Scan for the cell matching the given text and deliver its (x, y) coordinate at center. 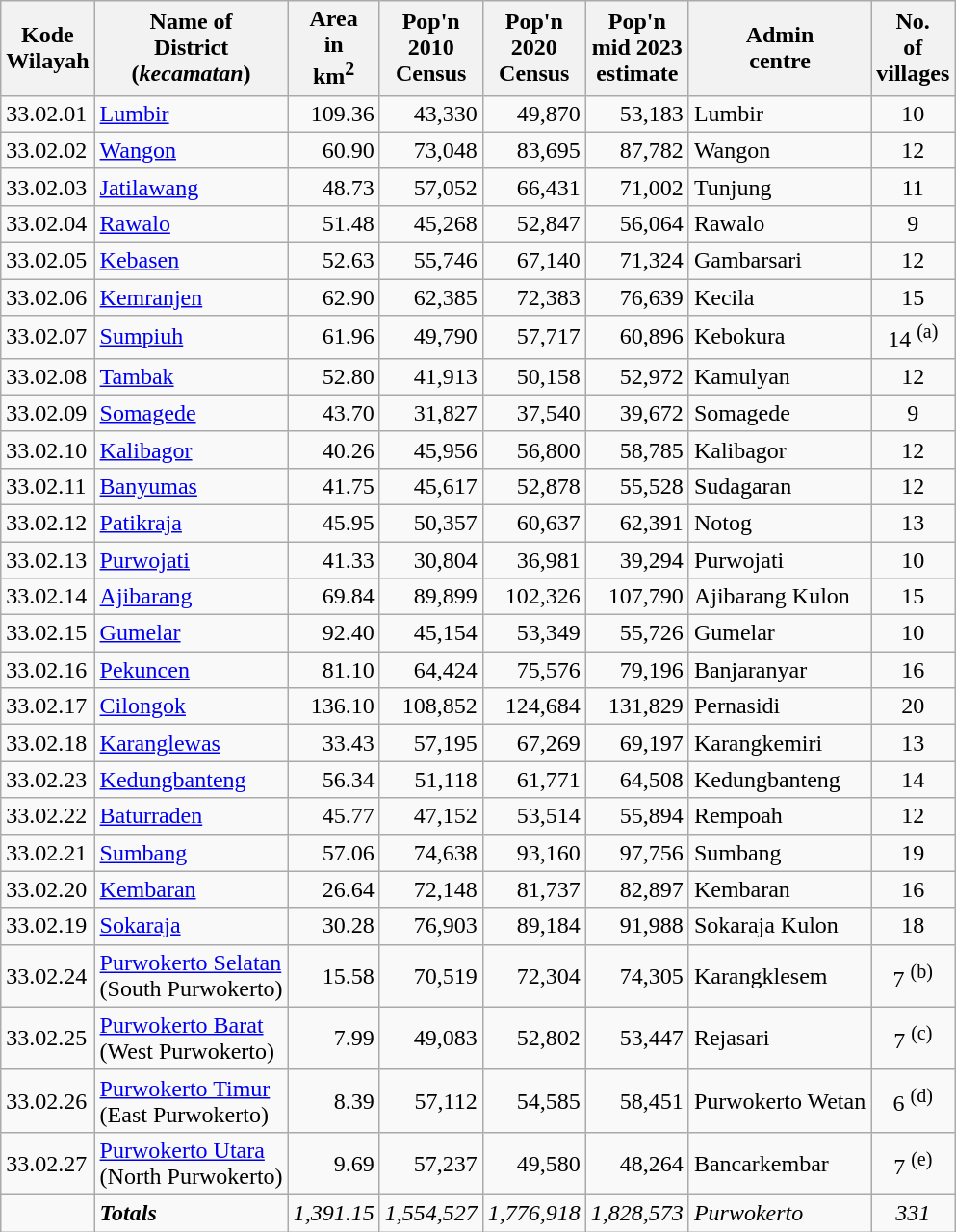
97,756 (637, 853)
Kebasen (191, 261)
50,158 (533, 376)
Purwokerto Barat(West Purwokerto) (191, 1038)
33.02.20 (48, 889)
1,828,573 (637, 1213)
82,897 (637, 889)
Patikraja (191, 523)
Notog (780, 523)
33.02.26 (48, 1101)
33.02.08 (48, 376)
Pop'n mid 2023estimate (637, 48)
40.26 (333, 449)
14 (a) (913, 337)
Ajibarang (191, 597)
62,385 (431, 297)
33.02.03 (48, 187)
45.95 (333, 523)
62,391 (637, 523)
52.63 (333, 261)
50,357 (431, 523)
30,804 (431, 560)
7 (c) (913, 1038)
30.28 (333, 926)
Rejasari (780, 1038)
107,790 (637, 597)
33.02.10 (48, 449)
61.96 (333, 337)
20 (913, 706)
Purwokerto Wetan (780, 1101)
39,294 (637, 560)
18 (913, 926)
Baturraden (191, 816)
33.02.25 (48, 1038)
33.43 (333, 743)
9.69 (333, 1163)
72,148 (431, 889)
33.02.17 (48, 706)
136.10 (333, 706)
Cilongok (191, 706)
51.48 (333, 223)
Rempoah (780, 816)
74,638 (431, 853)
49,580 (533, 1163)
45,617 (431, 486)
60.90 (333, 150)
31,827 (431, 413)
Totals (191, 1213)
93,160 (533, 853)
33.02.27 (48, 1163)
52.80 (333, 376)
64,424 (431, 670)
55,894 (637, 816)
33.02.07 (48, 337)
52,847 (533, 223)
Purwokerto Selatan(South Purwokerto) (191, 976)
Kemranjen (191, 297)
Kode Wilayah (48, 48)
33.02.19 (48, 926)
Karangklesem (780, 976)
53,183 (637, 114)
55,746 (431, 261)
48.73 (333, 187)
33.02.18 (48, 743)
56.34 (333, 780)
45.77 (333, 816)
74,305 (637, 976)
57,717 (533, 337)
67,269 (533, 743)
Sokaraja Kulon (780, 926)
89,184 (533, 926)
61,771 (533, 780)
Name of District(kecamatan) (191, 48)
73,048 (431, 150)
Kebokura (780, 337)
53,447 (637, 1038)
45,956 (431, 449)
71,324 (637, 261)
Karangkemiri (780, 743)
57.06 (333, 853)
57,195 (431, 743)
Ajibarang Kulon (780, 597)
72,304 (533, 976)
33.02.02 (48, 150)
131,829 (637, 706)
33.02.14 (48, 597)
47,152 (431, 816)
66,431 (533, 187)
60,637 (533, 523)
Tambak (191, 376)
33.02.13 (48, 560)
33.02.09 (48, 413)
64,508 (637, 780)
1,391.15 (333, 1213)
33.02.22 (48, 816)
83,695 (533, 150)
Sokaraja (191, 926)
7 (e) (913, 1163)
Pekuncen (191, 670)
33.02.21 (48, 853)
70,519 (431, 976)
45,268 (431, 223)
49,790 (431, 337)
87,782 (637, 150)
56,800 (533, 449)
Jatilawang (191, 187)
43.70 (333, 413)
36,981 (533, 560)
Karanglewas (191, 743)
72,383 (533, 297)
Pop'n 2020Census (533, 48)
69.84 (333, 597)
62.90 (333, 297)
108,852 (431, 706)
124,684 (533, 706)
33.02.16 (48, 670)
81,737 (533, 889)
58,451 (637, 1101)
79,196 (637, 670)
60,896 (637, 337)
89,899 (431, 597)
Admincentre (780, 48)
56,064 (637, 223)
Purwokerto Utara(North Purwokerto) (191, 1163)
11 (913, 187)
57,052 (431, 187)
92.40 (333, 633)
Tunjung (780, 187)
37,540 (533, 413)
109.36 (333, 114)
45,154 (431, 633)
33.02.23 (48, 780)
Area in km2 (333, 48)
81.10 (333, 670)
Bancarkembar (780, 1163)
53,514 (533, 816)
Banyumas (191, 486)
331 (913, 1213)
41.33 (333, 560)
48,264 (637, 1163)
52,878 (533, 486)
No. ofvillages (913, 48)
Sumpiuh (191, 337)
58,785 (637, 449)
1,554,527 (431, 1213)
Kamulyan (780, 376)
49,870 (533, 114)
43,330 (431, 114)
57,237 (431, 1163)
7.99 (333, 1038)
53,349 (533, 633)
41,913 (431, 376)
55,528 (637, 486)
33.02.01 (48, 114)
67,140 (533, 261)
Banjaranyar (780, 670)
54,585 (533, 1101)
52,802 (533, 1038)
51,118 (431, 780)
Pop'n 2010Census (431, 48)
Purwokerto (780, 1213)
6 (d) (913, 1101)
33.02.05 (48, 261)
102,326 (533, 597)
Pernasidi (780, 706)
33.02.15 (48, 633)
19 (913, 853)
33.02.06 (48, 297)
1,776,918 (533, 1213)
33.02.11 (48, 486)
41.75 (333, 486)
71,002 (637, 187)
Gambarsari (780, 261)
49,083 (431, 1038)
33.02.12 (48, 523)
Sudagaran (780, 486)
39,672 (637, 413)
75,576 (533, 670)
33.02.04 (48, 223)
69,197 (637, 743)
33.02.24 (48, 976)
55,726 (637, 633)
7 (b) (913, 976)
52,972 (637, 376)
26.64 (333, 889)
14 (913, 780)
8.39 (333, 1101)
Kecila (780, 297)
57,112 (431, 1101)
Purwokerto Timur(East Purwokerto) (191, 1101)
15.58 (333, 976)
76,639 (637, 297)
91,988 (637, 926)
76,903 (431, 926)
